From the cell containing the given text, extract its center point as [X, Y] coordinate. 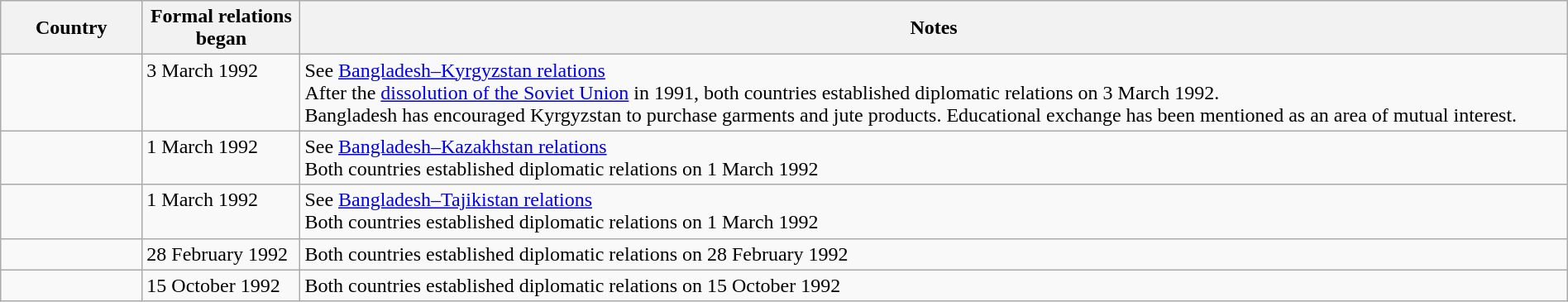
See Bangladesh–Kazakhstan relationsBoth countries established diplomatic relations on 1 March 1992 [934, 157]
Both countries established diplomatic relations on 28 February 1992 [934, 254]
See Bangladesh–Tajikistan relationsBoth countries established diplomatic relations on 1 March 1992 [934, 212]
Country [71, 28]
3 March 1992 [222, 93]
Notes [934, 28]
Formal relations began [222, 28]
28 February 1992 [222, 254]
15 October 1992 [222, 285]
Both countries established diplomatic relations on 15 October 1992 [934, 285]
